Output the [x, y] coordinate of the center of the cell containing the given text.  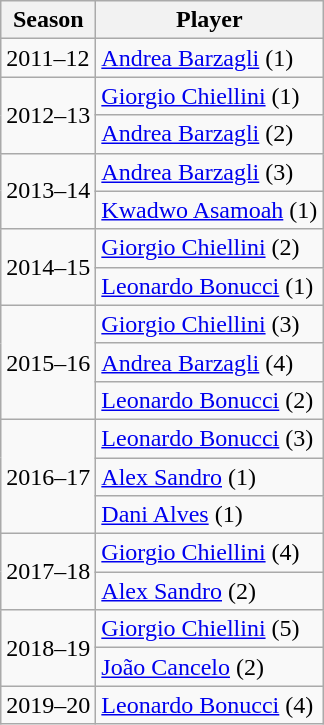
2018–19 [48, 648]
Giorgio Chiellini (1) [210, 96]
2015–16 [48, 362]
2014–15 [48, 267]
Leonardo Bonucci (2) [210, 400]
Andrea Barzagli (4) [210, 362]
Kwadwo Asamoah (1) [210, 210]
2012–13 [48, 115]
Andrea Barzagli (1) [210, 58]
2019–20 [48, 705]
Leonardo Bonucci (4) [210, 705]
Andrea Barzagli (2) [210, 134]
2017–18 [48, 572]
2013–14 [48, 191]
Dani Alves (1) [210, 515]
Player [210, 20]
Alex Sandro (2) [210, 591]
Season [48, 20]
Giorgio Chiellini (3) [210, 324]
Giorgio Chiellini (2) [210, 248]
João Cancelo (2) [210, 667]
Andrea Barzagli (3) [210, 172]
2011–12 [48, 58]
Leonardo Bonucci (3) [210, 438]
Giorgio Chiellini (5) [210, 629]
2016–17 [48, 476]
Leonardo Bonucci (1) [210, 286]
Alex Sandro (1) [210, 477]
Giorgio Chiellini (4) [210, 553]
